Pinpoint the cell where the given text exists, returning its (x, y) midpoint coordinate. 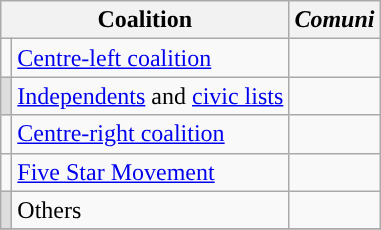
Independents and civic lists (150, 96)
Centre-right coalition (150, 134)
Centre-left coalition (150, 58)
Comuni (334, 20)
Five Star Movement (150, 172)
Others (150, 210)
Coalition (145, 20)
